Return the (X, Y) coordinate for the center point of the cell that contains the specified text.  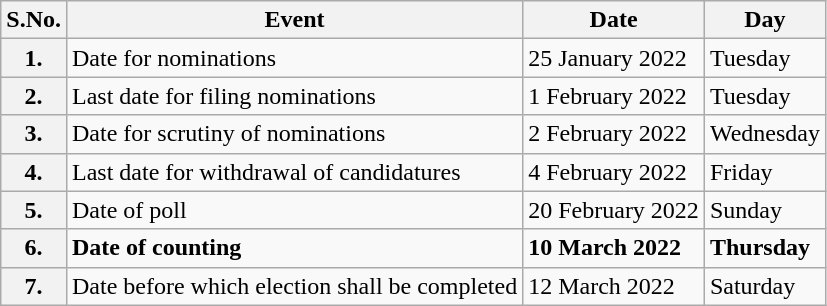
Date (614, 20)
2 February 2022 (614, 134)
6. (34, 248)
5. (34, 210)
20 February 2022 (614, 210)
12 March 2022 (614, 286)
10 March 2022 (614, 248)
Date of poll (294, 210)
7. (34, 286)
25 January 2022 (614, 58)
Event (294, 20)
Date for scrutiny of nominations (294, 134)
Last date for filing nominations (294, 96)
1 February 2022 (614, 96)
3. (34, 134)
Last date for withdrawal of candidatures (294, 172)
Date of counting (294, 248)
Sunday (764, 210)
1. (34, 58)
Date for nominations (294, 58)
Thursday (764, 248)
Saturday (764, 286)
4. (34, 172)
Date before which election shall be completed (294, 286)
S.No. (34, 20)
Wednesday (764, 134)
2. (34, 96)
4 February 2022 (614, 172)
Day (764, 20)
Friday (764, 172)
